Locate the cell with the specified text and output its (x, y) center coordinate. 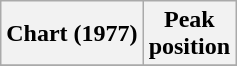
Chart (1977) (72, 34)
Peak position (189, 34)
